Return the (x, y) coordinate for the center point of the cell that contains the specified text.  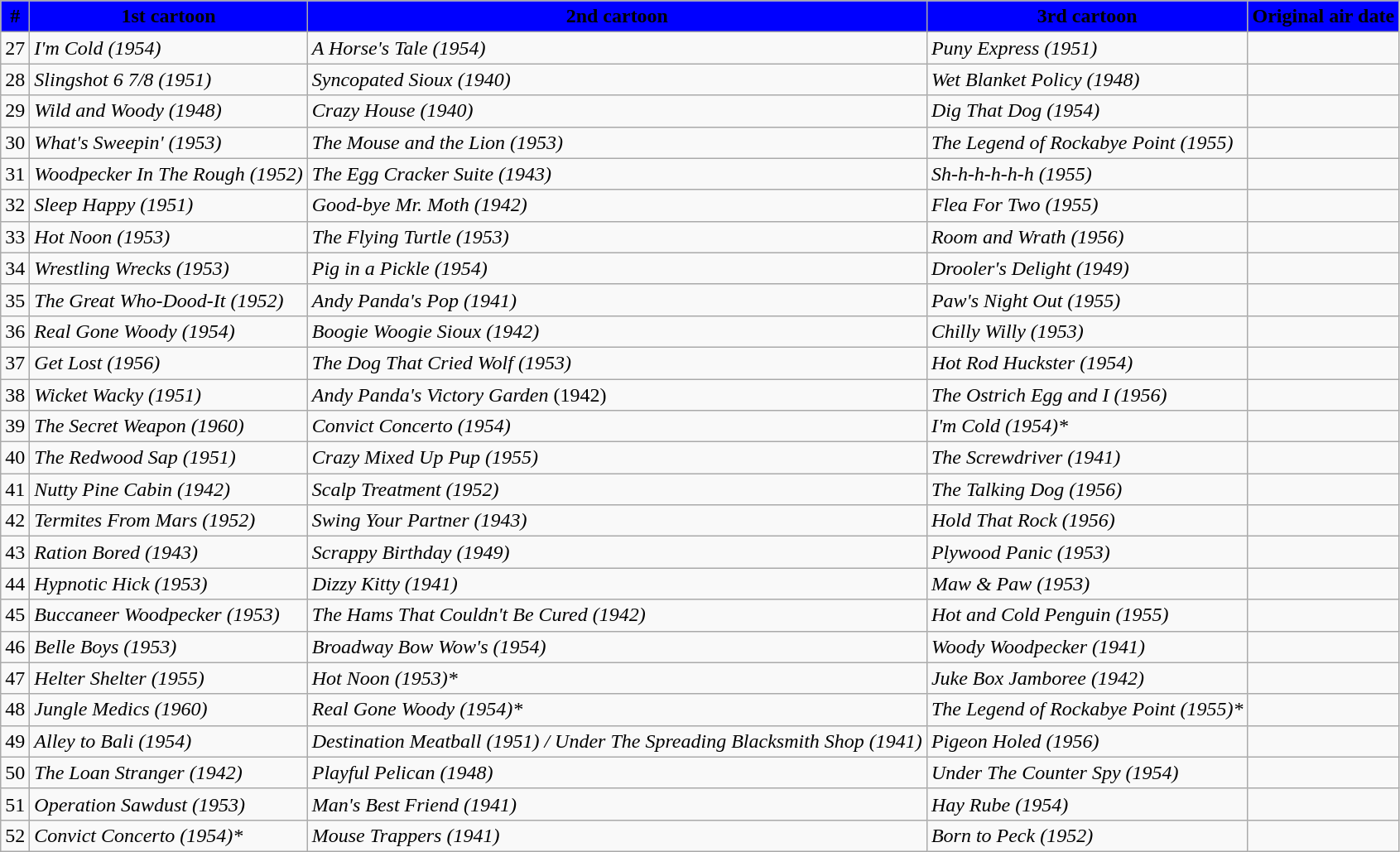
Wet Blanket Policy (1948) (1087, 79)
Helter Shelter (1955) (169, 678)
42 (15, 521)
31 (15, 174)
Paw's Night Out (1955) (1087, 300)
The Secret Weapon (1960) (169, 426)
40 (15, 458)
Crazy Mixed Up Pup (1955) (617, 458)
27 (15, 48)
1st cartoon (169, 17)
Real Gone Woody (1954)* (617, 710)
Hot and Cold Penguin (1955) (1087, 615)
Woodpecker In The Rough (1952) (169, 174)
The Ostrich Egg and I (1956) (1087, 395)
32 (15, 205)
28 (15, 79)
Hot Noon (1953) (169, 237)
Room and Wrath (1956) (1087, 237)
34 (15, 268)
The Great Who-Dood-It (1952) (169, 300)
39 (15, 426)
The Hams That Couldn't Be Cured (1942) (617, 615)
The Loan Stranger (1942) (169, 773)
Dig That Dog (1954) (1087, 111)
Good-bye Mr. Moth (1942) (617, 205)
48 (15, 710)
Man's Best Friend (1941) (617, 804)
Hypnotic Hick (1953) (169, 584)
46 (15, 647)
Slingshot 6 7/8 (1951) (169, 79)
38 (15, 395)
Nutty Pine Cabin (1942) (169, 489)
I'm Cold (1954) (169, 48)
Ration Bored (1943) (169, 552)
Juke Box Jamboree (1942) (1087, 678)
Pigeon Holed (1956) (1087, 741)
Andy Panda's Victory Garden (1942) (617, 395)
I'm Cold (1954)* (1087, 426)
The Talking Dog (1956) (1087, 489)
Andy Panda's Pop (1941) (617, 300)
Original air date (1323, 17)
Syncopated Sioux (1940) (617, 79)
Convict Concerto (1954) (617, 426)
Hot Rod Huckster (1954) (1087, 363)
Wrestling Wrecks (1953) (169, 268)
Swing Your Partner (1943) (617, 521)
The Legend of Rockabye Point (1955) (1087, 142)
Mouse Trappers (1941) (617, 835)
Chilly Willy (1953) (1087, 331)
The Mouse and the Lion (1953) (617, 142)
Termites From Mars (1952) (169, 521)
Plywood Panic (1953) (1087, 552)
Pig in a Pickle (1954) (617, 268)
Sleep Happy (1951) (169, 205)
Dizzy Kitty (1941) (617, 584)
Operation Sawdust (1953) (169, 804)
Crazy House (1940) (617, 111)
Scrappy Birthday (1949) (617, 552)
44 (15, 584)
51 (15, 804)
The Redwood Sap (1951) (169, 458)
The Egg Cracker Suite (1943) (617, 174)
Hay Rube (1954) (1087, 804)
Maw & Paw (1953) (1087, 584)
29 (15, 111)
50 (15, 773)
Convict Concerto (1954)* (169, 835)
Playful Pelican (1948) (617, 773)
Belle Boys (1953) (169, 647)
Real Gone Woody (1954) (169, 331)
2nd cartoon (617, 17)
Buccaneer Woodpecker (1953) (169, 615)
Scalp Treatment (1952) (617, 489)
43 (15, 552)
Drooler's Delight (1949) (1087, 268)
The Screwdriver (1941) (1087, 458)
Boogie Woogie Sioux (1942) (617, 331)
The Flying Turtle (1953) (617, 237)
# (15, 17)
Get Lost (1956) (169, 363)
35 (15, 300)
41 (15, 489)
Sh-h-h-h-h-h (1955) (1087, 174)
What's Sweepin' (1953) (169, 142)
A Horse's Tale (1954) (617, 48)
Broadway Bow Wow's (1954) (617, 647)
30 (15, 142)
Hold That Rock (1956) (1087, 521)
Flea For Two (1955) (1087, 205)
37 (15, 363)
Wicket Wacky (1951) (169, 395)
Woody Woodpecker (1941) (1087, 647)
47 (15, 678)
The Dog That Cried Wolf (1953) (617, 363)
Alley to Bali (1954) (169, 741)
Under The Counter Spy (1954) (1087, 773)
33 (15, 237)
Jungle Medics (1960) (169, 710)
Puny Express (1951) (1087, 48)
45 (15, 615)
36 (15, 331)
49 (15, 741)
Hot Noon (1953)* (617, 678)
3rd cartoon (1087, 17)
Wild and Woody (1948) (169, 111)
Born to Peck (1952) (1087, 835)
Destination Meatball (1951) / Under The Spreading Blacksmith Shop (1941) (617, 741)
52 (15, 835)
The Legend of Rockabye Point (1955)* (1087, 710)
